Pinpoint the cell where the given text exists, returning its [x, y] midpoint coordinate. 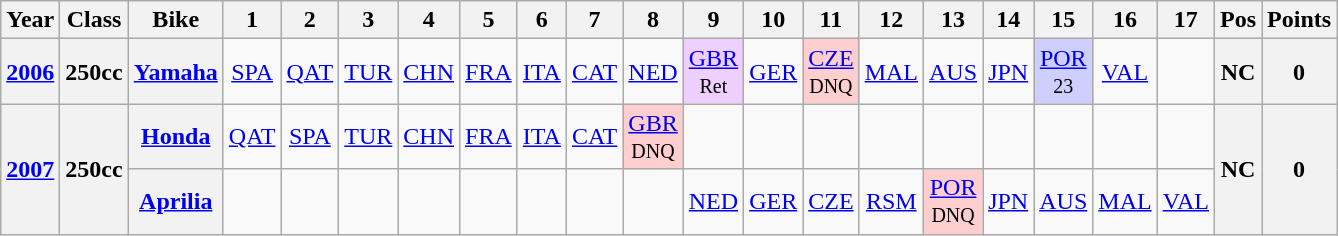
3 [368, 20]
12 [891, 20]
Year [30, 20]
Points [1300, 20]
POR23 [1064, 72]
Pos [1238, 20]
7 [594, 20]
Aprilia [176, 202]
RSM [891, 202]
2007 [30, 169]
2006 [30, 72]
2 [310, 20]
CZEDNQ [831, 72]
17 [1186, 20]
8 [653, 20]
GBRRet [713, 72]
14 [1008, 20]
Bike [176, 20]
Yamaha [176, 72]
1 [252, 20]
6 [542, 20]
13 [954, 20]
5 [489, 20]
15 [1064, 20]
4 [429, 20]
Honda [176, 136]
9 [713, 20]
Class [94, 20]
PORDNQ [954, 202]
10 [774, 20]
CZE [831, 202]
16 [1125, 20]
GBRDNQ [653, 136]
11 [831, 20]
